Detect which cell encompasses the target text, then output its [x, y] center coordinate. 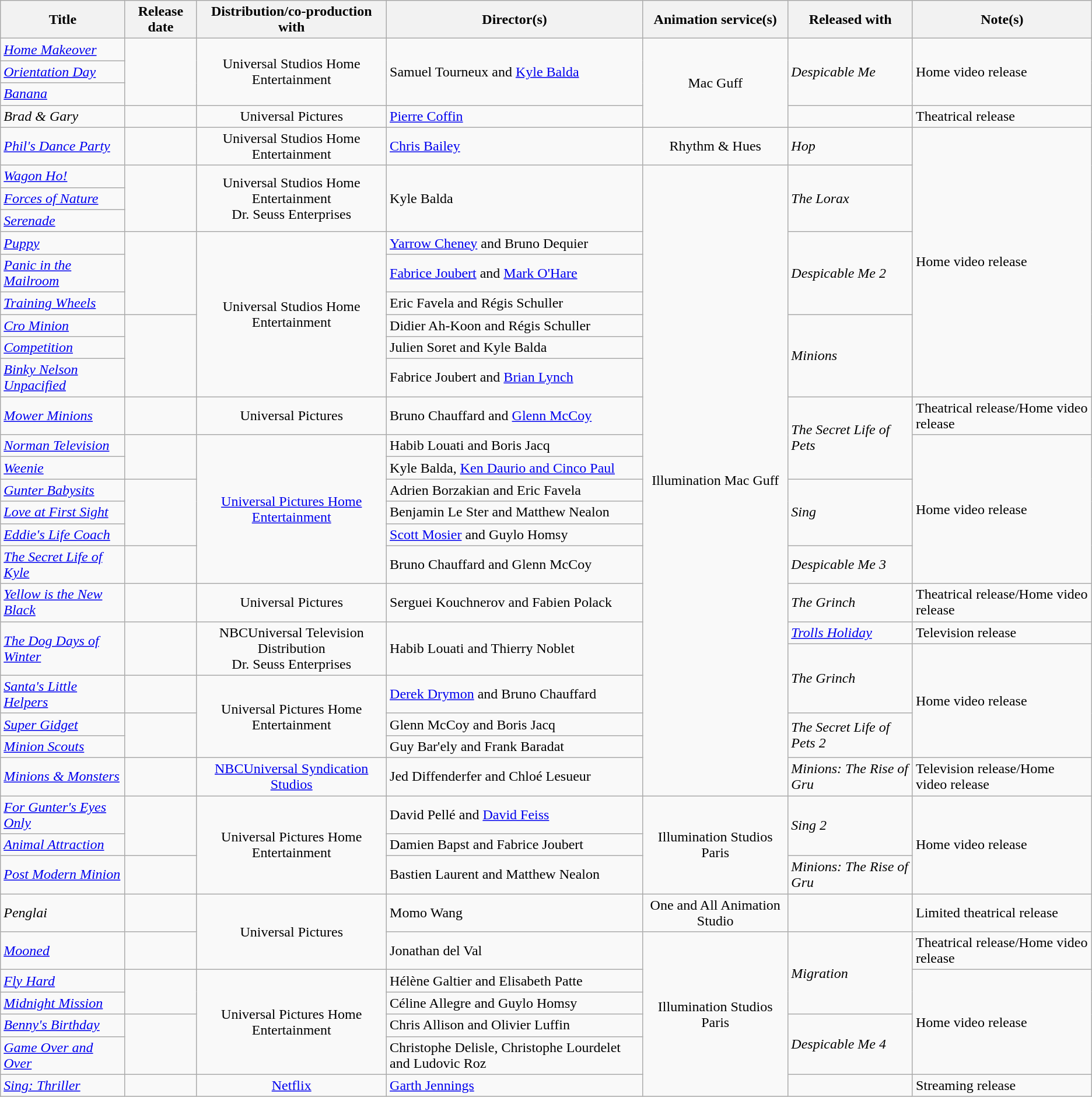
Serguei Kouchnerov and Fabien Polack [514, 602]
Despicable Me 3 [850, 565]
Sing 2 [850, 826]
Forces of Nature [63, 198]
Guy Bar'ely and Frank Baradat [514, 746]
Weenie [63, 468]
Orientation Day [63, 72]
Momo Wang [514, 913]
Céline Allegre and Guylo Homsy [514, 1003]
Hélène Galtier and Elisabeth Patte [514, 981]
NBCUniversal Television DistributionDr. Seuss Enterprises [292, 648]
Pierre Coffin [514, 116]
Television release [1002, 633]
Eric Favela and Régis Schuller [514, 303]
Derek Drymon and Bruno Chauffard [514, 694]
Panic in the Mailroom [63, 273]
Serenade [63, 221]
Hop [850, 146]
Scott Mosier and Guylo Homsy [514, 534]
Jed Diffenderfer and Chloé Lesueur [514, 776]
Binky Nelson Unpacified [63, 378]
Kyle Balda, Ken Daurio and Cinco Paul [514, 468]
Yellow is the New Black [63, 602]
One and All Animation Studio [715, 913]
Mower Minions [63, 415]
Animal Attraction [63, 845]
Competition [63, 348]
Home Makeover [63, 50]
Habib Louati and Boris Jacq [514, 446]
Yarrow Cheney and Bruno Dequier [514, 243]
Santa's Little Helpers [63, 694]
Jonathan del Val [514, 951]
Streaming release [1002, 1085]
Banana [63, 94]
Julien Soret and Kyle Balda [514, 348]
Super Gidget [63, 724]
Benjamin Le Ster and Matthew Nealon [514, 512]
Sing [850, 512]
Benny's Birthday [63, 1025]
NBCUniversal Syndication Studios [292, 776]
Norman Television [63, 446]
Title [63, 20]
Distribution/co-production with [292, 20]
Garth Jennings [514, 1085]
Released with [850, 20]
Penglai [63, 913]
Minions & Monsters [63, 776]
Director(s) [514, 20]
Television release/Home video release [1002, 776]
Gunter Babysits [63, 490]
The Lorax [850, 198]
Netflix [292, 1085]
Note(s) [1002, 20]
Puppy [63, 243]
Brad & Gary [63, 116]
Chris Allison and Olivier Luffin [514, 1025]
Christophe Delisle, Christophe Lourdelet and Ludovic Roz [514, 1055]
Mooned [63, 951]
Release date [161, 20]
Fabrice Joubert and Brian Lynch [514, 378]
The Secret Life of Pets 2 [850, 735]
Glenn McCoy and Boris Jacq [514, 724]
Mac Guff [715, 83]
Theatrical release [1002, 116]
Adrien Borzakian and Eric Favela [514, 490]
The Secret Life of Pets [850, 438]
Despicable Me 4 [850, 1044]
Despicable Me 2 [850, 273]
Trolls Holiday [850, 633]
For Gunter's Eyes Only [63, 815]
Midnight Mission [63, 1003]
Damien Bapst and Fabrice Joubert [514, 845]
Minion Scouts [63, 746]
Illumination Mac Guff [715, 480]
Fabrice Joubert and Mark O'Hare [514, 273]
Training Wheels [63, 303]
Eddie's Life Coach [63, 534]
Wagon Ho! [63, 176]
Chris Bailey [514, 146]
Love at First Sight [63, 512]
Universal Studios Home EntertainmentDr. Seuss Enterprises [292, 198]
Samuel Tourneux and Kyle Balda [514, 72]
Fly Hard [63, 981]
Animation service(s) [715, 20]
Didier Ah-Koon and Régis Schuller [514, 325]
Phil's Dance Party [63, 146]
Cro Minion [63, 325]
The Secret Life of Kyle [63, 565]
David Pellé and David Feiss [514, 815]
The Dog Days of Winter [63, 648]
Minions [850, 355]
Bastien Laurent and Matthew Nealon [514, 875]
Habib Louati and Thierry Noblet [514, 648]
Despicable Me [850, 72]
Rhythm & Hues [715, 146]
Kyle Balda [514, 198]
Post Modern Minion [63, 875]
Game Over and Over [63, 1055]
Sing: Thriller [63, 1085]
Migration [850, 973]
Limited theatrical release [1002, 913]
